Output the [X, Y] coordinate of the center of the cell containing the given text.  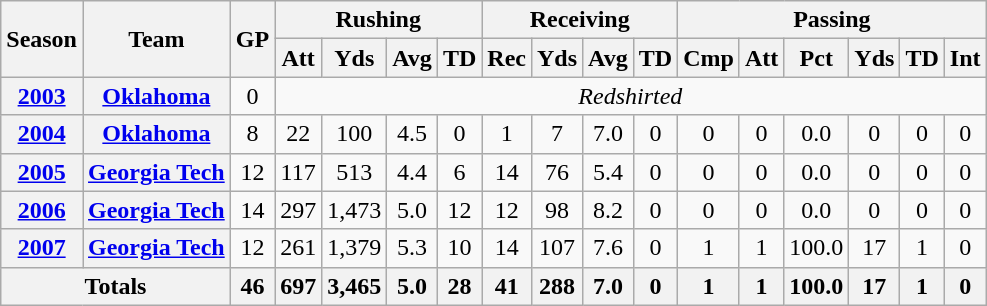
Rushing [378, 20]
2004 [42, 134]
41 [507, 286]
3,465 [354, 286]
297 [298, 210]
2005 [42, 172]
8.2 [608, 210]
2006 [42, 210]
7.6 [608, 248]
513 [354, 172]
Pct [816, 58]
4.5 [412, 134]
Receiving [580, 20]
117 [298, 172]
107 [556, 248]
1,379 [354, 248]
697 [298, 286]
Totals [116, 286]
2003 [42, 96]
5.3 [412, 248]
261 [298, 248]
8 [252, 134]
22 [298, 134]
76 [556, 172]
Season [42, 39]
2007 [42, 248]
GP [252, 39]
100 [354, 134]
28 [459, 286]
288 [556, 286]
Cmp [709, 58]
1,473 [354, 210]
46 [252, 286]
Rec [507, 58]
Redshirted [630, 96]
7 [556, 134]
Int [965, 58]
Passing [832, 20]
4.4 [412, 172]
10 [459, 248]
5.4 [608, 172]
98 [556, 210]
6 [459, 172]
Team [156, 39]
